From the cell containing the given text, extract its center point as [x, y] coordinate. 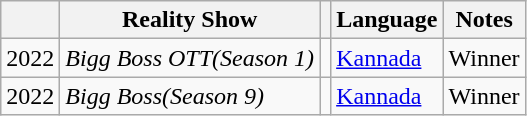
Bigg Boss(Season 9) [190, 96]
Bigg Boss OTT(Season 1) [190, 58]
Notes [484, 20]
Reality Show [190, 20]
Language [387, 20]
